From the cell containing the given text, extract its center point as [X, Y] coordinate. 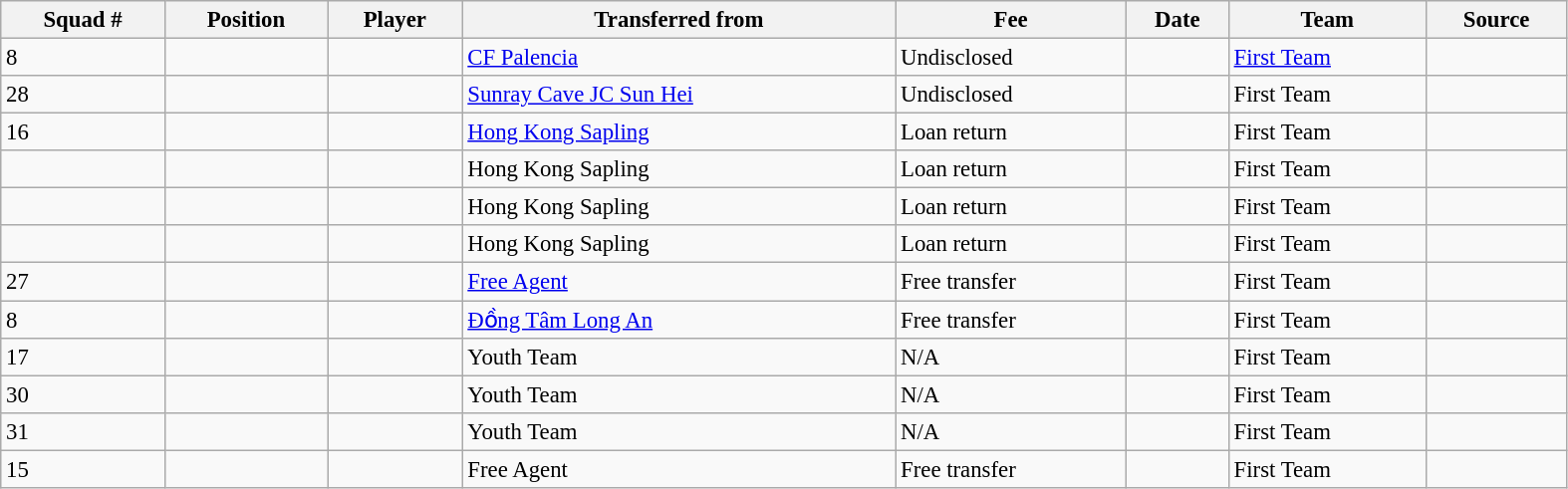
Squad # [84, 20]
Fee [1011, 20]
28 [84, 95]
Position [245, 20]
15 [84, 469]
17 [84, 357]
Source [1496, 20]
Date [1177, 20]
Transferred from [679, 20]
31 [84, 431]
CF Palencia [679, 58]
Sunray Cave JC Sun Hei [679, 95]
Đồng Tâm Long An [679, 320]
30 [84, 394]
Team [1327, 20]
Player [394, 20]
27 [84, 282]
16 [84, 132]
